Scan for the cell matching the given text and deliver its (x, y) coordinate at center. 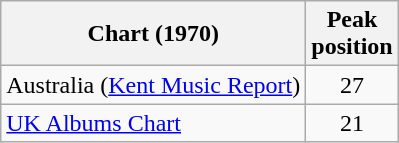
27 (352, 85)
Chart (1970) (154, 34)
UK Albums Chart (154, 123)
Australia (Kent Music Report) (154, 85)
21 (352, 123)
Peak position (352, 34)
